Return the [X, Y] coordinate for the center point of the cell that contains the specified text.  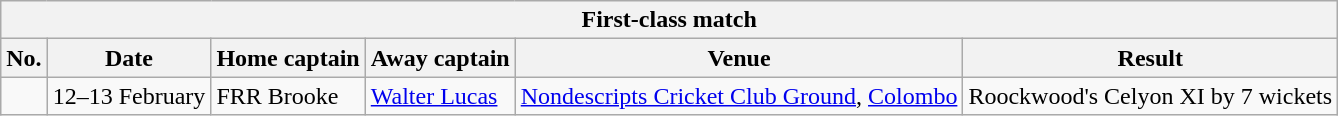
Result [1150, 58]
FRR Brooke [288, 96]
Date [129, 58]
12–13 February [129, 96]
Walter Lucas [440, 96]
First-class match [670, 20]
Away captain [440, 58]
Roockwood's Celyon XI by 7 wickets [1150, 96]
Home captain [288, 58]
Nondescripts Cricket Club Ground, Colombo [739, 96]
No. [24, 58]
Venue [739, 58]
